Scan for the cell matching the given text and deliver its [X, Y] coordinate at center. 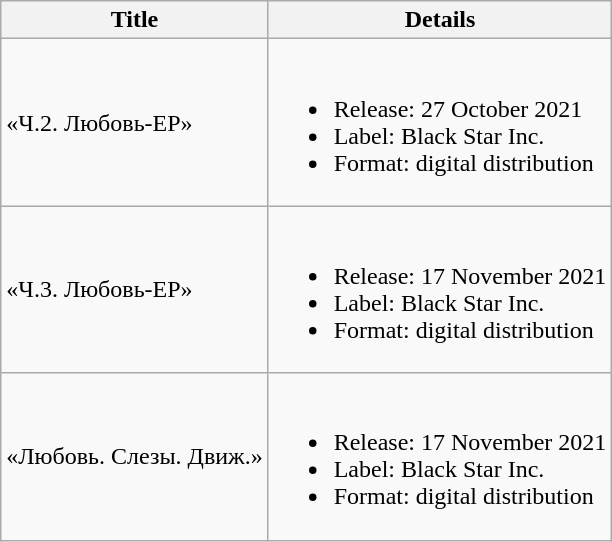
Details [440, 20]
Title [134, 20]
«Ч.3. Любовь-EP» [134, 290]
«Любовь. Слезы. Движ.» [134, 456]
«Ч.2. Любовь-EP» [134, 122]
Release: 27 October 2021Label: Black Star Inc.Format: digital distribution [440, 122]
